Pinpoint the cell where the given text exists, returning its [X, Y] midpoint coordinate. 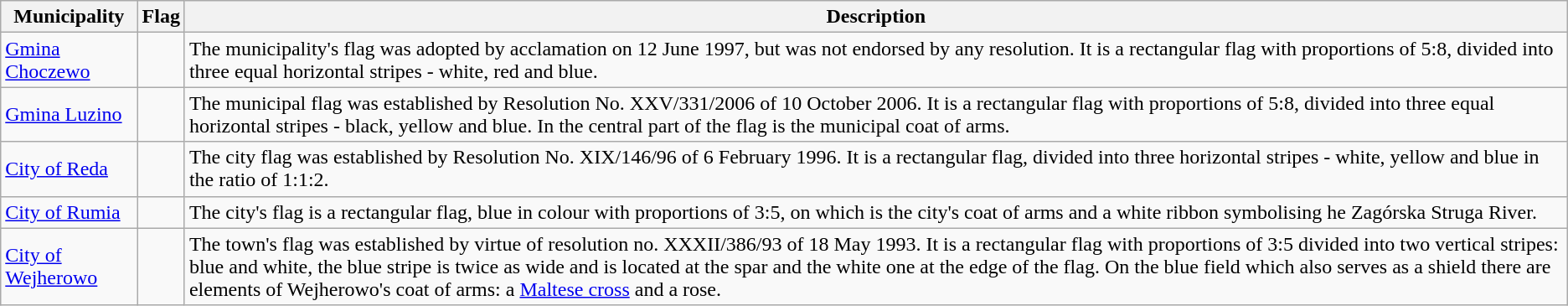
Description [876, 17]
City of Reda [69, 169]
Flag [161, 17]
City of Rumia [69, 212]
Gmina Choczewo [69, 60]
Gmina Luzino [69, 114]
Municipality [69, 17]
City of Wejherowo [69, 267]
